Scan for the cell matching the given text and deliver its (X, Y) coordinate at center. 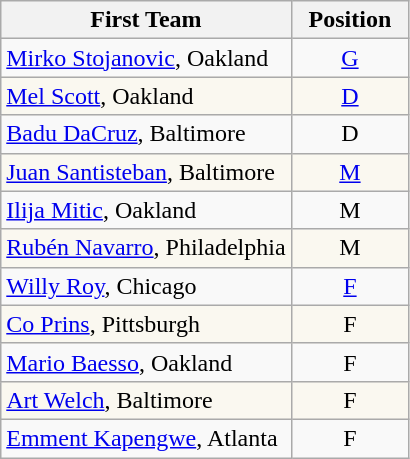
Rubén Navarro, Philadelphia (146, 248)
First Team (146, 20)
Ilija Mitic, Oakland (146, 210)
Juan Santisteban, Baltimore (146, 172)
Badu DaCruz, Baltimore (146, 134)
Willy Roy, Chicago (146, 286)
Mario Baesso, Oakland (146, 362)
Position (350, 20)
G (350, 58)
Mirko Stojanovic, Oakland (146, 58)
Mel Scott, Oakland (146, 96)
Co Prins, Pittsburgh (146, 324)
Art Welch, Baltimore (146, 400)
Emment Kapengwe, Atlanta (146, 438)
